Return [X, Y] of the center of cell containing provided text 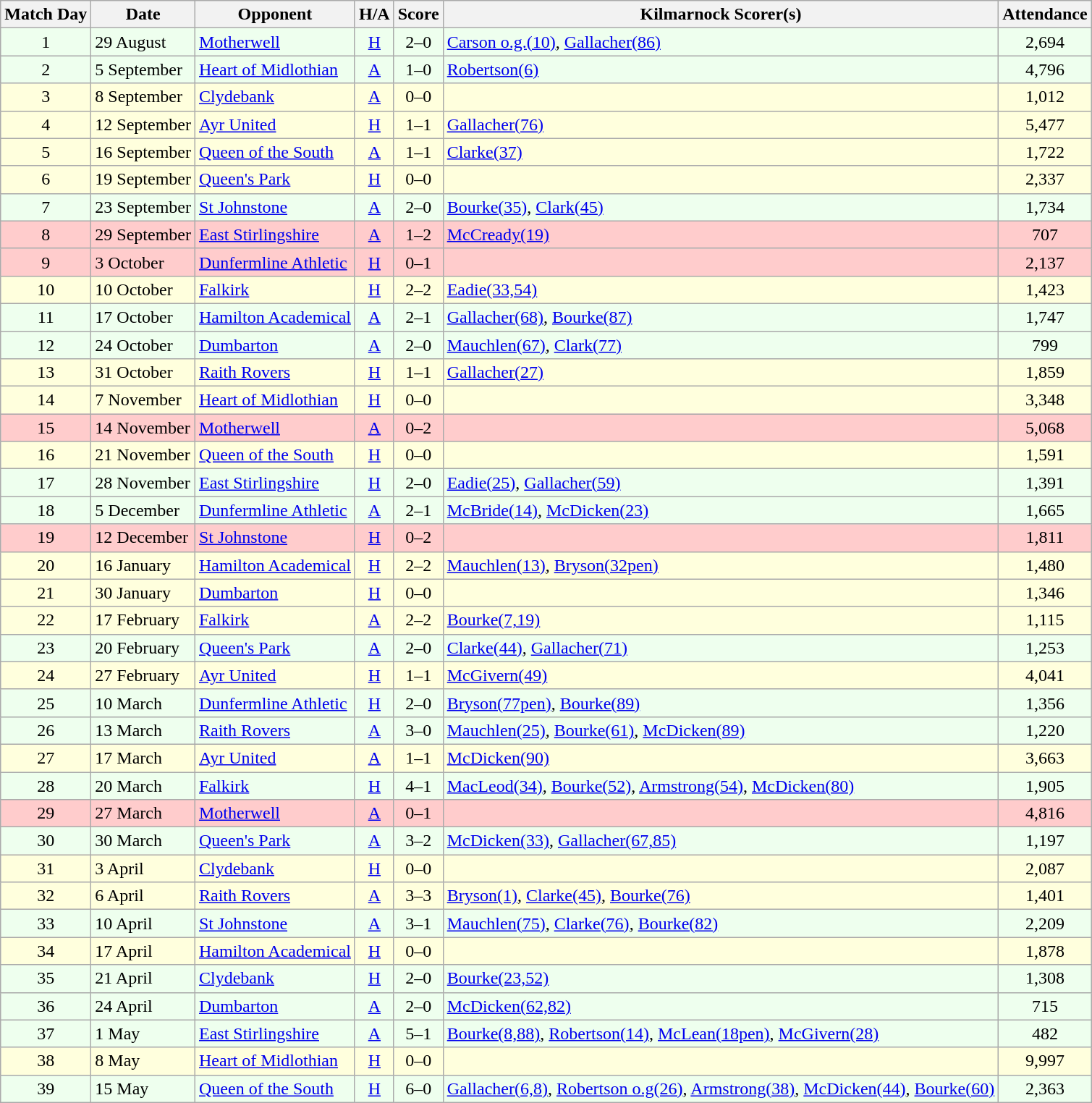
1–0 [418, 69]
20 [46, 565]
12 December [143, 538]
1,905 [1045, 785]
11 [46, 317]
24 October [143, 345]
3–1 [418, 924]
8 September [143, 97]
18 [46, 510]
Mauchlen(75), Clarke(76), Bourke(82) [721, 924]
24 [46, 675]
Bourke(23,52) [721, 979]
10 October [143, 290]
38 [46, 1061]
9 [46, 262]
16 September [143, 152]
31 October [143, 373]
10 April [143, 924]
27 March [143, 813]
29 August [143, 42]
17 February [143, 620]
1,480 [1045, 565]
1,391 [1045, 483]
McDicken(33), Gallacher(67,85) [721, 841]
7 [46, 207]
1,253 [1045, 648]
25 [46, 703]
Opponent [275, 14]
10 [46, 290]
12 [46, 345]
1,308 [1045, 979]
2,137 [1045, 262]
17 October [143, 317]
1,591 [1045, 455]
23 September [143, 207]
23 [46, 648]
McDicken(62,82) [721, 1006]
MacLeod(34), Bourke(52), Armstrong(54), McDicken(80) [721, 785]
Kilmarnock Scorer(s) [721, 14]
17 [46, 483]
5,068 [1045, 428]
35 [46, 979]
482 [1045, 1034]
4,796 [1045, 69]
Date [143, 14]
1,115 [1045, 620]
15 May [143, 1089]
5–1 [418, 1034]
27 [46, 758]
16 January [143, 565]
1,859 [1045, 373]
Carson o.g.(10), Gallacher(86) [721, 42]
4 [46, 124]
32 [46, 896]
13 March [143, 730]
Score [418, 14]
3–0 [418, 730]
3–3 [418, 896]
4,816 [1045, 813]
1 May [143, 1034]
2,209 [1045, 924]
3 October [143, 262]
27 February [143, 675]
3,663 [1045, 758]
3 [46, 97]
16 [46, 455]
1,734 [1045, 207]
5 September [143, 69]
Gallacher(68), Bourke(87) [721, 317]
28 [46, 785]
5 [46, 152]
1 [46, 42]
30 [46, 841]
15 [46, 428]
Clarke(44), Gallacher(71) [721, 648]
1,722 [1045, 152]
19 September [143, 179]
Bryson(77pen), Bourke(89) [721, 703]
8 May [143, 1061]
6 April [143, 896]
Match Day [46, 14]
8 [46, 234]
Bourke(7,19) [721, 620]
2,694 [1045, 42]
17 March [143, 758]
30 March [143, 841]
28 November [143, 483]
Clarke(37) [721, 152]
799 [1045, 345]
14 November [143, 428]
Mauchlen(67), Clark(77) [721, 345]
21 November [143, 455]
1,012 [1045, 97]
Eadie(33,54) [721, 290]
3 April [143, 869]
37 [46, 1034]
5,477 [1045, 124]
Gallacher(6,8), Robertson o.g(26), Armstrong(38), McDicken(44), Bourke(60) [721, 1089]
19 [46, 538]
McGivern(49) [721, 675]
1,665 [1045, 510]
Mauchlen(13), Bryson(32pen) [721, 565]
17 April [143, 951]
7 November [143, 400]
1,747 [1045, 317]
715 [1045, 1006]
4,041 [1045, 675]
2,087 [1045, 869]
39 [46, 1089]
2 [46, 69]
McDicken(90) [721, 758]
20 March [143, 785]
1,423 [1045, 290]
1,878 [1045, 951]
30 January [143, 593]
20 February [143, 648]
Gallacher(76) [721, 124]
707 [1045, 234]
34 [46, 951]
1,401 [1045, 896]
Gallacher(27) [721, 373]
1,356 [1045, 703]
H/A [374, 14]
14 [46, 400]
McCready(19) [721, 234]
Bryson(1), Clarke(45), Bourke(76) [721, 896]
22 [46, 620]
36 [46, 1006]
13 [46, 373]
31 [46, 869]
Bourke(35), Clark(45) [721, 207]
1–2 [418, 234]
12 September [143, 124]
1,220 [1045, 730]
Eadie(25), Gallacher(59) [721, 483]
2,337 [1045, 179]
6 [46, 179]
3–2 [418, 841]
Robertson(6) [721, 69]
21 [46, 593]
6–0 [418, 1089]
3,348 [1045, 400]
10 March [143, 703]
1,811 [1045, 538]
McBride(14), McDicken(23) [721, 510]
2,363 [1045, 1089]
Attendance [1045, 14]
Bourke(8,88), Robertson(14), McLean(18pen), McGivern(28) [721, 1034]
Mauchlen(25), Bourke(61), McDicken(89) [721, 730]
4–1 [418, 785]
9,997 [1045, 1061]
1,346 [1045, 593]
29 [46, 813]
24 April [143, 1006]
29 September [143, 234]
33 [46, 924]
1,197 [1045, 841]
26 [46, 730]
5 December [143, 510]
21 April [143, 979]
